Locate the cell with the specified text and output its (x, y) center coordinate. 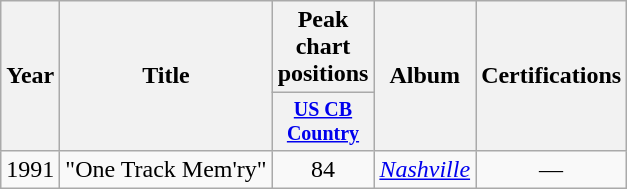
Title (166, 76)
84 (323, 169)
— (552, 169)
Nashville (425, 169)
Album (425, 76)
Peak chart positions (323, 47)
US CBCountry (323, 122)
"One Track Mem'ry" (166, 169)
Certifications (552, 76)
1991 (30, 169)
Year (30, 76)
